Locate the cell with the specified text and output its [x, y] center coordinate. 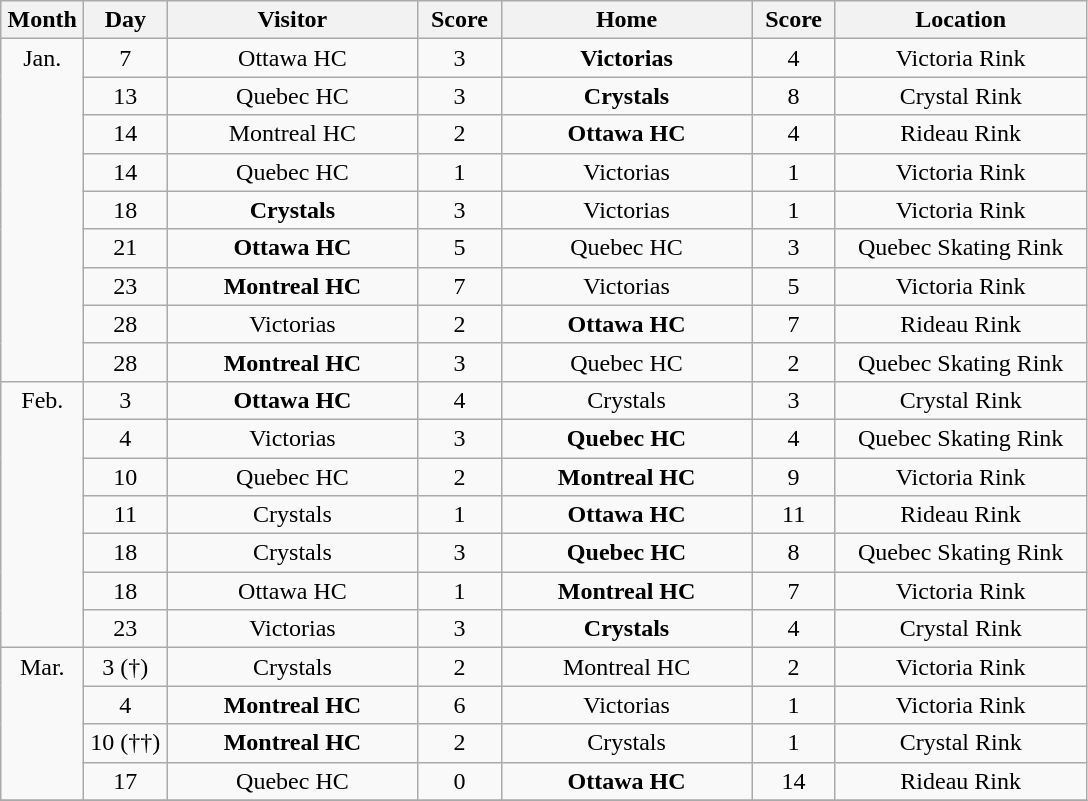
3 (†) [126, 667]
Location [960, 20]
6 [460, 705]
Feb. [42, 514]
Day [126, 20]
21 [126, 248]
Visitor [292, 20]
Month [42, 20]
10 [126, 477]
17 [126, 781]
10 (††) [126, 743]
13 [126, 96]
Home [626, 20]
Mar. [42, 724]
0 [460, 781]
9 [794, 477]
Jan. [42, 210]
